Return (x, y) of the center of cell containing provided text 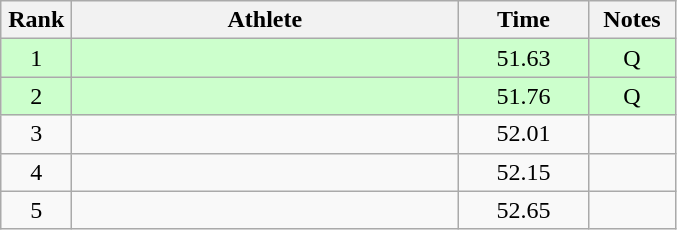
5 (36, 210)
2 (36, 96)
Rank (36, 20)
4 (36, 172)
Time (524, 20)
Notes (632, 20)
1 (36, 58)
52.01 (524, 134)
51.63 (524, 58)
52.65 (524, 210)
3 (36, 134)
51.76 (524, 96)
Athlete (265, 20)
52.15 (524, 172)
